Return (X, Y) of the center of cell containing provided text 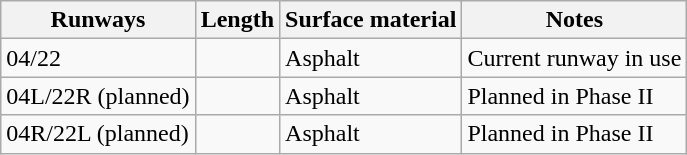
04R/22L (planned) (98, 134)
Current runway in use (574, 58)
Surface material (371, 20)
Runways (98, 20)
04/22 (98, 58)
04L/22R (planned) (98, 96)
Notes (574, 20)
Length (237, 20)
